Provide the (x, y) coordinate of the cell's center where the given text is located.  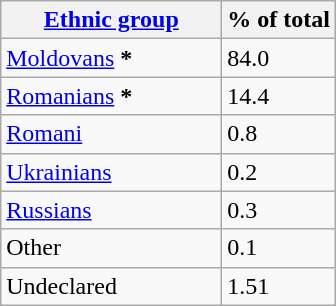
Russians (112, 210)
Romanians * (112, 96)
% of total (279, 20)
84.0 (279, 58)
Ukrainians (112, 172)
Undeclared (112, 286)
0.3 (279, 210)
14.4 (279, 96)
0.2 (279, 172)
Romani (112, 134)
Ethnic group (112, 20)
0.8 (279, 134)
Moldovans * (112, 58)
0.1 (279, 248)
Other (112, 248)
1.51 (279, 286)
